From the cell containing the given text, extract its center point as [x, y] coordinate. 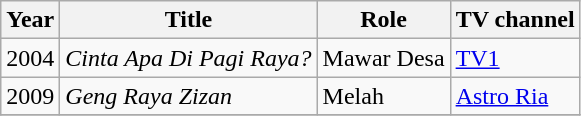
TV channel [515, 20]
Astro Ria [515, 96]
Melah [384, 96]
2009 [30, 96]
Year [30, 20]
Mawar Desa [384, 58]
Title [188, 20]
Role [384, 20]
Geng Raya Zizan [188, 96]
Cinta Apa Di Pagi Raya? [188, 58]
TV1 [515, 58]
2004 [30, 58]
